Scan for the cell matching the given text and deliver its [X, Y] coordinate at center. 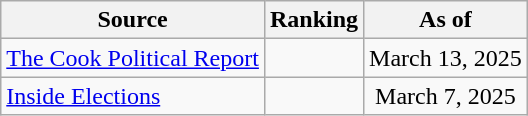
March 13, 2025 [446, 58]
Source [133, 20]
As of [446, 20]
Inside Elections [133, 96]
Ranking [314, 20]
The Cook Political Report [133, 58]
March 7, 2025 [446, 96]
